Return the [X, Y] coordinate for the center point of the cell that contains the specified text.  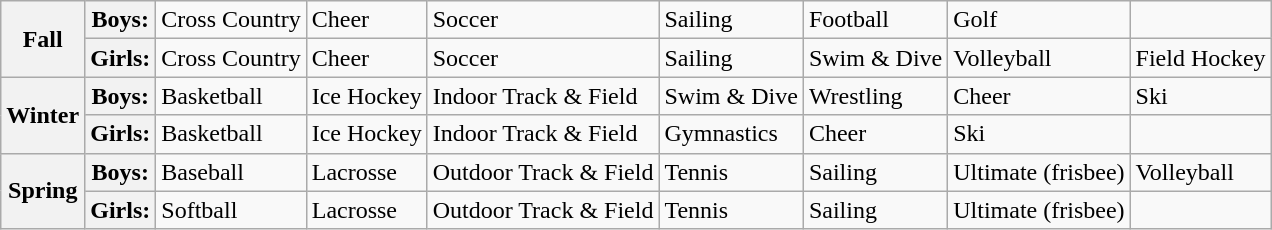
Winter [43, 115]
Baseball [231, 172]
Golf [1039, 20]
Football [875, 20]
Wrestling [875, 96]
Gymnastics [731, 134]
Fall [43, 39]
Field Hockey [1200, 58]
Softball [231, 210]
Spring [43, 191]
